Return the [X, Y] coordinate for the center point of the cell that contains the specified text.  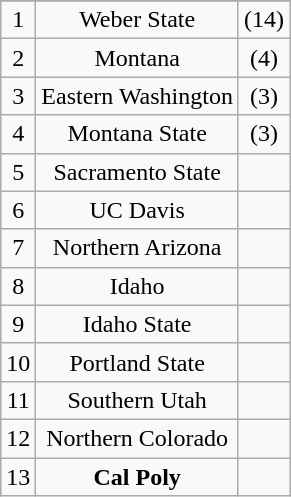
Montana [138, 58]
Weber State [138, 20]
Cal Poly [138, 477]
8 [18, 286]
Montana State [138, 134]
13 [18, 477]
Sacramento State [138, 172]
3 [18, 96]
4 [18, 134]
2 [18, 58]
Portland State [138, 362]
Northern Arizona [138, 248]
9 [18, 324]
Idaho State [138, 324]
UC Davis [138, 210]
5 [18, 172]
Northern Colorado [138, 438]
(4) [264, 58]
11 [18, 400]
1 [18, 20]
Eastern Washington [138, 96]
Southern Utah [138, 400]
10 [18, 362]
Idaho [138, 286]
12 [18, 438]
(14) [264, 20]
6 [18, 210]
7 [18, 248]
